Find where the given text appears and provide that cell's center as [x, y] coordinate. 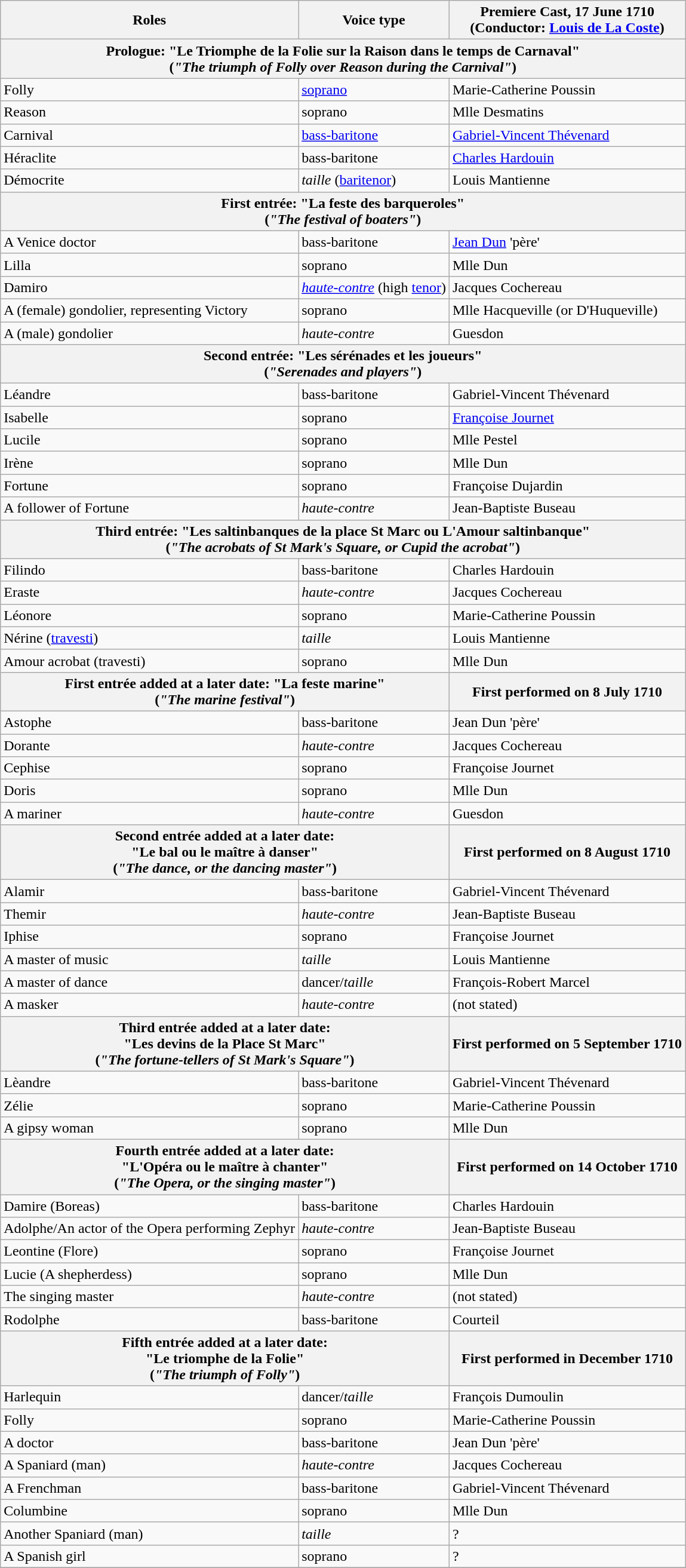
A Spaniard (man) [149, 1465]
Cephise [149, 768]
Filindo [149, 570]
A Spanish girl [149, 1556]
First entrée added at a later date: "La feste marine"("The marine festival") [225, 692]
A master of dance [149, 982]
François-Robert Marcel [567, 982]
haute-contre (high tenor) [374, 287]
Premiere Cast, 17 June 1710 (Conductor: Louis de La Coste) [567, 20]
Isabelle [149, 418]
Fourth entrée added at a later date:"L'Opéra ou le maître à chanter"("The Opera, or the singing master") [225, 1167]
Carnival [149, 135]
Another Spaniard (man) [149, 1533]
The singing master [149, 1297]
Françoise Dujardin [567, 486]
Lucile [149, 440]
Démocrite [149, 180]
Voice type [374, 20]
A masker [149, 1005]
Irène [149, 463]
Mlle Pestel [567, 440]
Harlequin [149, 1397]
Mlle Hacqueville (or D'Huqueville) [567, 310]
First performed on 5 September 1710 [567, 1044]
Reason [149, 112]
Dorante [149, 745]
Third entrée: "Les saltinbanques de la place St Marc ou L'Amour saltinbanque"("The acrobats of St Mark's Square, or Cupid the acrobat") [343, 539]
Damiro [149, 287]
Astophe [149, 722]
Léandre [149, 395]
First performed on 8 July 1710 [567, 692]
A (female) gondolier, representing Victory [149, 310]
A (male) gondolier [149, 333]
A Venice doctor [149, 242]
Second entrée: "Les sérénades et les joueurs"("Serenades and players") [343, 364]
François Dumoulin [567, 1397]
Themir [149, 914]
Doris [149, 791]
A Frenchman [149, 1488]
taille (baritenor) [374, 180]
Courteil [567, 1320]
First performed in December 1710 [567, 1358]
Damire (Boreas) [149, 1206]
Rodolphe [149, 1320]
Alamir [149, 891]
A gipsy woman [149, 1128]
Nérine (travesti) [149, 638]
Adolphe/An actor of the Opera performing Zephyr [149, 1229]
A doctor [149, 1443]
Iphise [149, 937]
Second entrée added at a later date:"Le bal ou le maître à danser"("The dance, or the dancing master") [225, 852]
A master of music [149, 959]
Zélie [149, 1105]
A mariner [149, 814]
First performed on 8 August 1710 [567, 852]
Eraste [149, 593]
Roles [149, 20]
First entrée: "La feste des barqueroles"("The festival of boaters") [343, 211]
A follower of Fortune [149, 508]
Héraclite [149, 158]
Prologue: "Le Triomphe de la Folie sur la Raison dans le temps de Carnaval"("The triumph of Folly over Reason during the Carnival") [343, 59]
Fortune [149, 486]
Fifth entrée added at a later date:"Le triomphe de la Folie"("The triumph of Folly") [225, 1358]
First performed on 14 October 1710 [567, 1167]
Lilla [149, 265]
Leontine (Flore) [149, 1251]
Léonore [149, 615]
Amour acrobat (travesti) [149, 661]
Mlle Desmatins [567, 112]
Lèandre [149, 1082]
Lucie (A shepherdess) [149, 1274]
Third entrée added at a later date:"Les devins de la Place St Marc"("The fortune-tellers of St Mark's Square") [225, 1044]
Columbine [149, 1511]
